Return the (x, y) coordinate for the center point of the cell that contains the specified text.  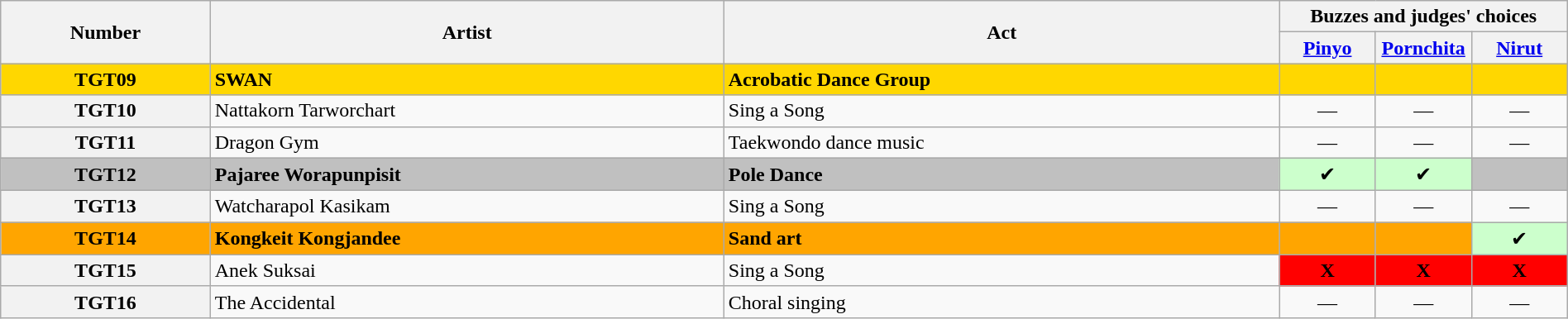
Number (106, 32)
Pajaree Worapunpisit (466, 174)
TGT16 (106, 302)
TGT13 (106, 207)
Pornchita (1423, 48)
SWAN (466, 79)
TGT15 (106, 270)
TGT12 (106, 174)
TGT11 (106, 142)
Anek Suksai (466, 270)
Choral singing (1002, 302)
Acrobatic Dance Group (1002, 79)
Buzzes and judges' choices (1423, 17)
Nattakorn Tarworchart (466, 111)
Kongkeit Kongjandee (466, 239)
Artist (466, 32)
Pole Dance (1002, 174)
TGT09 (106, 79)
Dragon Gym (466, 142)
Watcharapol Kasikam (466, 207)
TGT14 (106, 239)
Act (1002, 32)
Sand art (1002, 239)
Pinyo (1327, 48)
TGT10 (106, 111)
The Accidental (466, 302)
Taekwondo dance music (1002, 142)
Nirut (1519, 48)
